From the cell containing the given text, extract its center point as (x, y) coordinate. 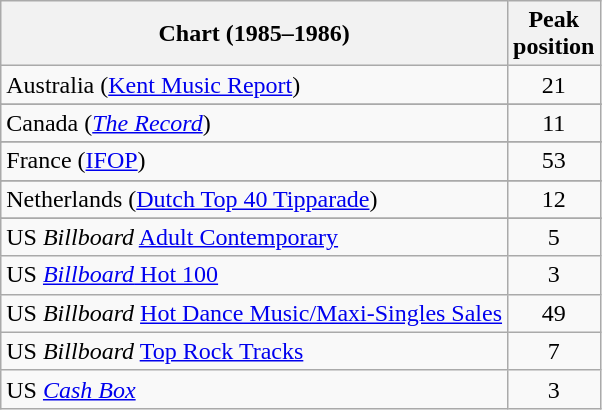
US Billboard Hot Dance Music/Maxi-Singles Sales (254, 313)
Canada (The Record) (254, 123)
US Billboard Top Rock Tracks (254, 351)
53 (554, 161)
Netherlands (Dutch Top 40 Tipparade) (254, 199)
7 (554, 351)
11 (554, 123)
21 (554, 85)
5 (554, 237)
US Billboard Adult Contemporary (254, 237)
US Billboard Hot 100 (254, 275)
Chart (1985–1986) (254, 34)
Peakposition (554, 34)
France (IFOP) (254, 161)
49 (554, 313)
US Cash Box (254, 389)
12 (554, 199)
Australia (Kent Music Report) (254, 85)
